Find where the given text appears and provide that cell's center as (X, Y) coordinate. 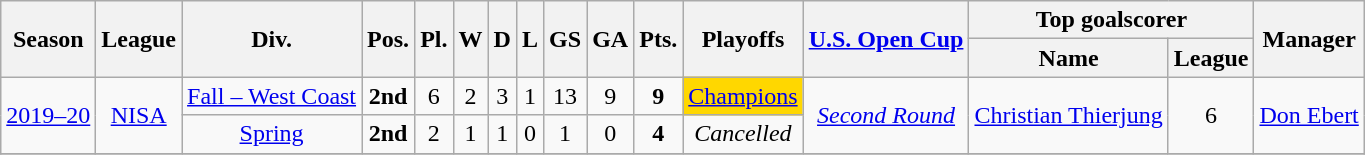
Pl. (434, 39)
4 (658, 134)
W (470, 39)
Name (1068, 58)
Second Round (886, 115)
13 (566, 96)
GS (566, 39)
U.S. Open Cup (886, 39)
NISA (139, 115)
Don Ebert (1309, 115)
Pts. (658, 39)
L (530, 39)
Cancelled (743, 134)
Season (48, 39)
D (502, 39)
Div. (272, 39)
Manager (1309, 39)
Champions (743, 96)
Top goalscorer (1112, 20)
GA (610, 39)
Spring (272, 134)
Christian Thierjung (1068, 115)
Playoffs (743, 39)
3 (502, 96)
2019–20 (48, 115)
Pos. (388, 39)
Fall – West Coast (272, 96)
